Search for the cell housing the specified text and yield its (X, Y) center coordinate. 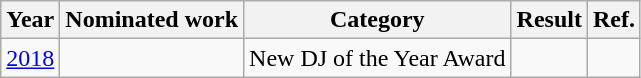
Result (549, 20)
Ref. (614, 20)
Nominated work (152, 20)
Category (378, 20)
New DJ of the Year Award (378, 58)
2018 (30, 58)
Year (30, 20)
